Output the (x, y) coordinate of the center of the cell containing the given text.  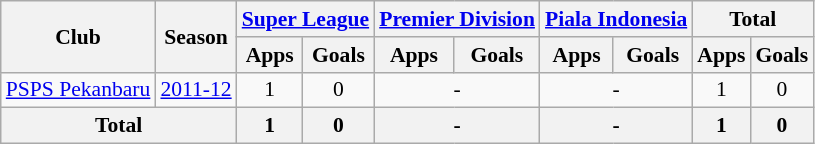
PSPS Pekanbaru (78, 90)
Season (196, 36)
2011-12 (196, 90)
Premier Division (457, 19)
Club (78, 36)
Super League (306, 19)
Piala Indonesia (616, 19)
